Locate the cell with the specified text and output its [X, Y] center coordinate. 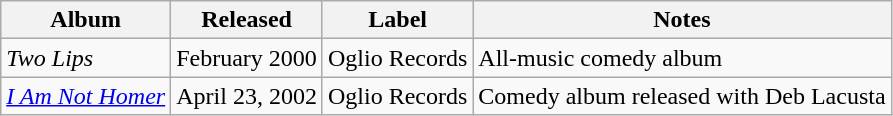
Released [247, 20]
All-music comedy album [682, 58]
April 23, 2002 [247, 96]
February 2000 [247, 58]
Notes [682, 20]
Label [397, 20]
Comedy album released with Deb Lacusta [682, 96]
Album [86, 20]
I Am Not Homer [86, 96]
Two Lips [86, 58]
